Identify which cell holds the provided text, then report its [x, y] central coordinate. 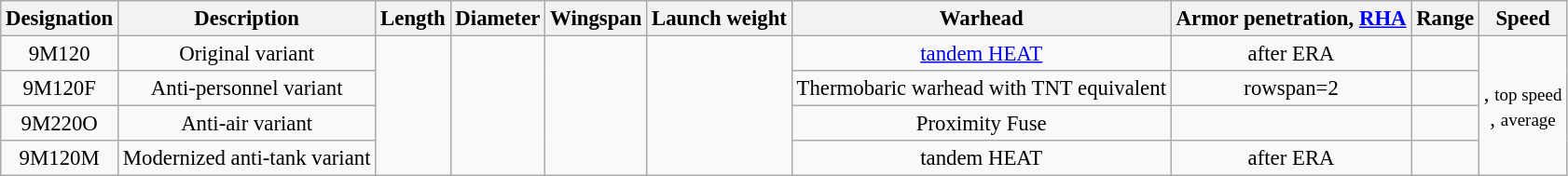
9M120F [60, 88]
Anti-personnel variant [247, 88]
Modernized anti-tank variant [247, 158]
Designation [60, 19]
Original variant [247, 54]
Launch weight [720, 19]
Anti-air variant [247, 124]
Proximity Fuse [981, 124]
Warhead [981, 19]
Speed [1522, 19]
Wingspan [597, 19]
Thermobaric warhead with TNT equivalent [981, 88]
Description [247, 19]
Range [1445, 19]
9M120 [60, 54]
, top speed, average [1522, 106]
9M120M [60, 158]
Diameter [498, 19]
Length [413, 19]
Armor penetration, RHA [1291, 19]
9M220O [60, 124]
rowspan=2 [1291, 88]
